Scan for the cell matching the given text and deliver its (x, y) coordinate at center. 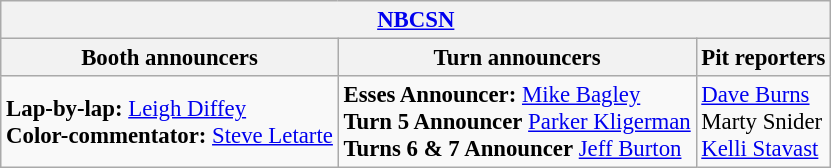
Pit reporters (764, 58)
Esses Announcer: Mike BagleyTurn 5 Announcer Parker KligermanTurns 6 & 7 Announcer Jeff Burton (517, 122)
Turn announcers (517, 58)
Booth announcers (170, 58)
Dave BurnsMarty SniderKelli Stavast (764, 122)
NBCSN (416, 20)
Lap-by-lap: Leigh DiffeyColor-commentator: Steve Letarte (170, 122)
